Output the [X, Y] coordinate of the center of the cell containing the given text.  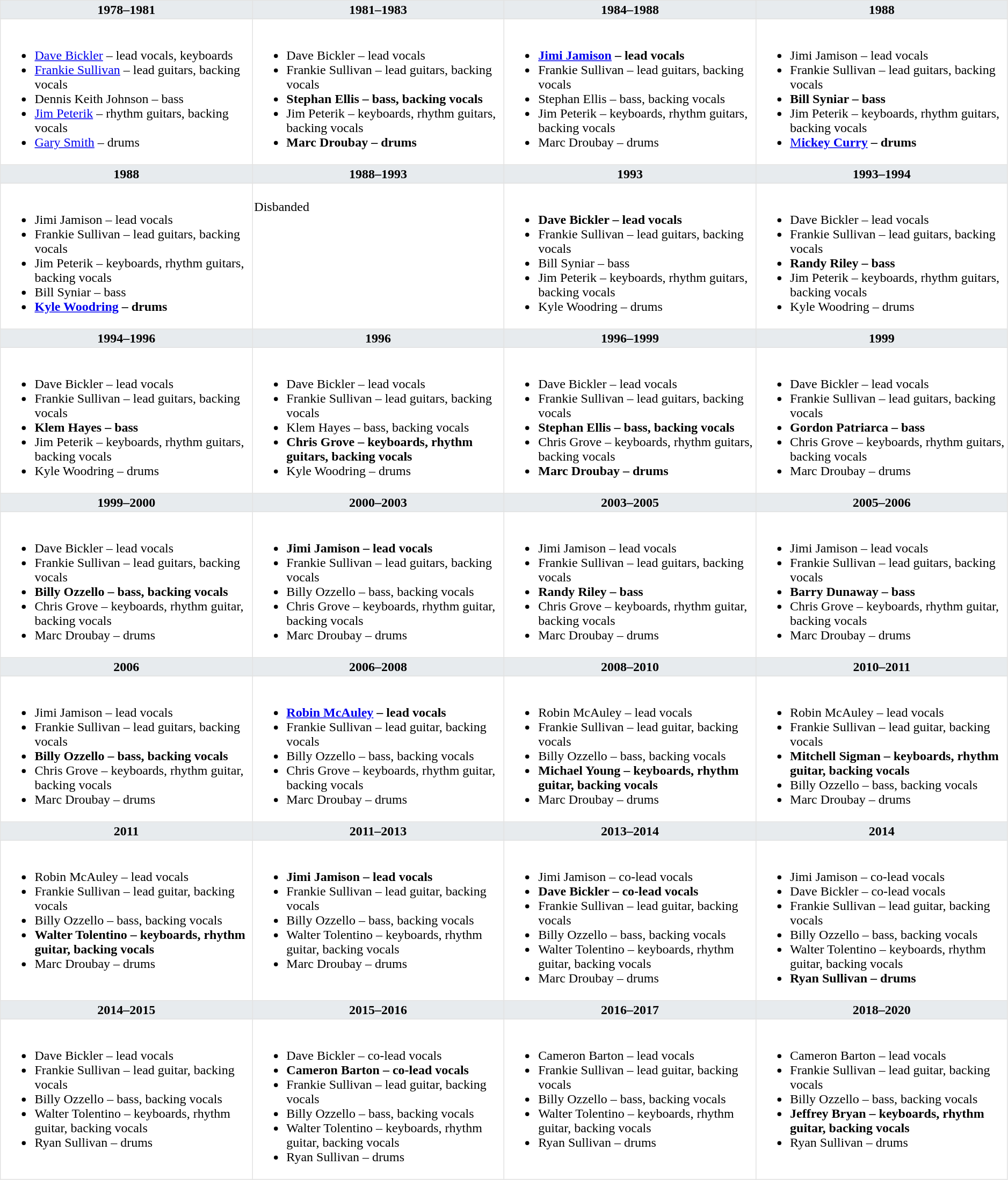
1993–1994 [882, 174]
2015–2016 [378, 1010]
1984–1988 [629, 10]
2011–2013 [378, 831]
2003–2005 [629, 502]
1994–1996 [127, 338]
1999–2000 [127, 502]
2006 [127, 667]
1988–1993 [378, 174]
2011 [127, 831]
2005–2006 [882, 502]
1996–1999 [629, 338]
2016–2017 [629, 1010]
2013–2014 [629, 831]
2014 [882, 831]
Disbanded [378, 256]
2014–2015 [127, 1010]
1996 [378, 338]
2008–2010 [629, 667]
2006–2008 [378, 667]
2000–2003 [378, 502]
1999 [882, 338]
2018–2020 [882, 1010]
1981–1983 [378, 10]
1993 [629, 174]
1978–1981 [127, 10]
2010–2011 [882, 667]
